Return (X, Y) of the center of cell containing provided text 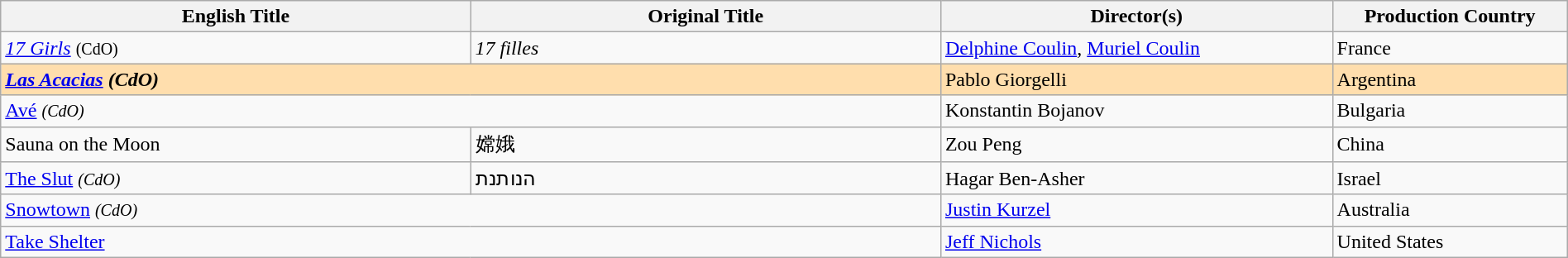
United States (1450, 241)
Delphine Coulin, Muriel Coulin (1136, 48)
Bulgaria (1450, 111)
嫦娥 (705, 144)
Avé (CdO) (471, 111)
The Slut (CdO) (236, 179)
China (1450, 144)
Las Acacias (CdO) (471, 79)
Sauna on the Moon (236, 144)
Original Title (705, 17)
Zou Peng (1136, 144)
Argentina (1450, 79)
Jeff Nichols (1136, 241)
Hagar Ben-Asher (1136, 179)
Take Shelter (471, 241)
Justin Kurzel (1136, 210)
France (1450, 48)
17 Girls (CdO) (236, 48)
Snowtown (CdO) (471, 210)
Director(s) (1136, 17)
הנותנת (705, 179)
Production Country (1450, 17)
English Title (236, 17)
Konstantin Bojanov (1136, 111)
Pablo Giorgelli (1136, 79)
Israel (1450, 179)
Australia (1450, 210)
17 filles (705, 48)
